From the cell containing the given text, extract its center point as (x, y) coordinate. 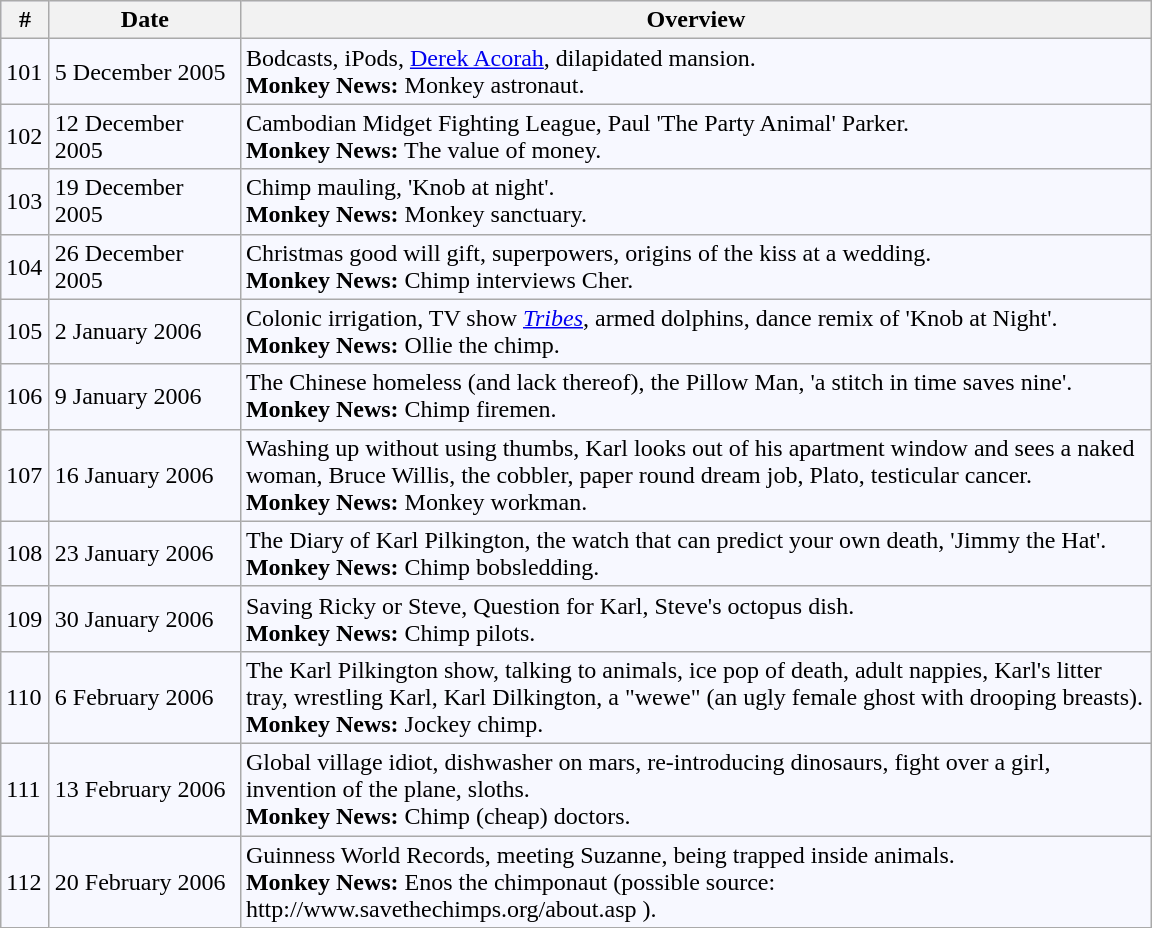
26 December 2005 (144, 266)
101 (26, 72)
108 (26, 554)
23 January 2006 (144, 554)
The Diary of Karl Pilkington, the watch that can predict your own death, 'Jimmy the Hat'.Monkey News: Chimp bobsledding. (696, 554)
16 January 2006 (144, 475)
2 January 2006 (144, 332)
19 December 2005 (144, 202)
30 January 2006 (144, 618)
5 December 2005 (144, 72)
6 February 2006 (144, 697)
Saving Ricky or Steve, Question for Karl, Steve's octopus dish.Monkey News: Chimp pilots. (696, 618)
The Chinese homeless (and lack thereof), the Pillow Man, 'a stitch in time saves nine'.Monkey News: Chimp firemen. (696, 396)
109 (26, 618)
105 (26, 332)
Overview (696, 20)
Colonic irrigation, TV show Tribes, armed dolphins, dance remix of 'Knob at Night'.Monkey News: Ollie the chimp. (696, 332)
110 (26, 697)
106 (26, 396)
Chimp mauling, 'Knob at night'.Monkey News: Monkey sanctuary. (696, 202)
Date (144, 20)
103 (26, 202)
104 (26, 266)
Cambodian Midget Fighting League, Paul 'The Party Animal' Parker.Monkey News: The value of money. (696, 136)
Christmas good will gift, superpowers, origins of the kiss at a wedding.Monkey News: Chimp interviews Cher. (696, 266)
9 January 2006 (144, 396)
Bodcasts, iPods, Derek Acorah, dilapidated mansion.Monkey News: Monkey astronaut. (696, 72)
12 December 2005 (144, 136)
13 February 2006 (144, 789)
20 February 2006 (144, 882)
102 (26, 136)
# (26, 20)
107 (26, 475)
111 (26, 789)
112 (26, 882)
